Provide the [x, y] coordinate of the cell's center where the given text is located.  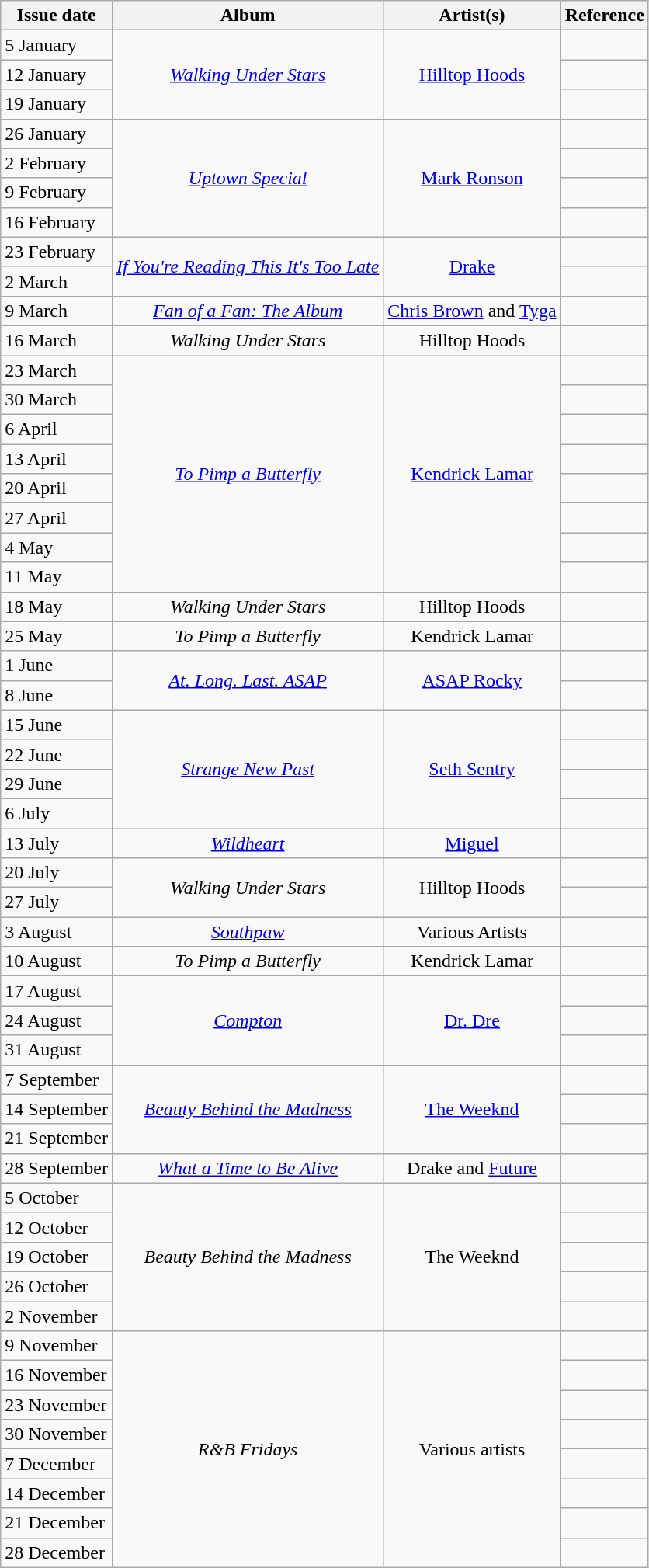
26 October [57, 1286]
16 November [57, 1375]
21 December [57, 1523]
5 October [57, 1198]
26 January [57, 134]
14 September [57, 1109]
Various Artists [472, 932]
20 July [57, 873]
25 May [57, 636]
8 June [57, 695]
4 May [57, 548]
13 July [57, 843]
11 May [57, 577]
Various artists [472, 1449]
17 August [57, 991]
Southpaw [247, 932]
23 February [57, 252]
29 June [57, 784]
7 December [57, 1464]
16 February [57, 222]
1 June [57, 666]
Fan of a Fan: The Album [247, 311]
Uptown Special [247, 178]
23 March [57, 370]
7 September [57, 1080]
31 August [57, 1050]
6 April [57, 429]
Chris Brown and Tyga [472, 311]
Drake and Future [472, 1168]
R&B Fridays [247, 1449]
21 September [57, 1139]
Album [247, 16]
5 January [57, 45]
27 April [57, 518]
2 March [57, 281]
28 September [57, 1168]
19 October [57, 1257]
18 May [57, 607]
Issue date [57, 16]
Compton [247, 1020]
2 February [57, 163]
22 June [57, 754]
10 August [57, 961]
13 April [57, 459]
Artist(s) [472, 16]
ASAP Rocky [472, 680]
What a Time to Be Alive [247, 1168]
24 August [57, 1020]
9 March [57, 311]
14 December [57, 1493]
6 July [57, 813]
At. Long. Last. ASAP [247, 680]
15 June [57, 725]
Dr. Dre [472, 1020]
9 November [57, 1346]
20 April [57, 488]
Reference [604, 16]
Wildheart [247, 843]
Strange New Past [247, 769]
3 August [57, 932]
16 March [57, 340]
28 December [57, 1552]
12 January [57, 75]
9 February [57, 193]
19 January [57, 104]
Seth Sentry [472, 769]
30 November [57, 1434]
Mark Ronson [472, 178]
Drake [472, 266]
30 March [57, 400]
27 July [57, 902]
23 November [57, 1405]
12 October [57, 1227]
If You're Reading This It's Too Late [247, 266]
2 November [57, 1316]
Miguel [472, 843]
